Provide the [x, y] coordinate of the cell's center where the given text is located.  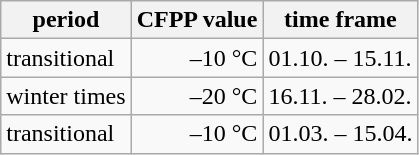
winter times [66, 96]
01.03. – 15.04. [340, 134]
time frame [340, 20]
period [66, 20]
16.11. – 28.02. [340, 96]
–20 °C [197, 96]
01.10. – 15.11. [340, 58]
CFPP value [197, 20]
